Detect which cell encompasses the target text, then output its [X, Y] center coordinate. 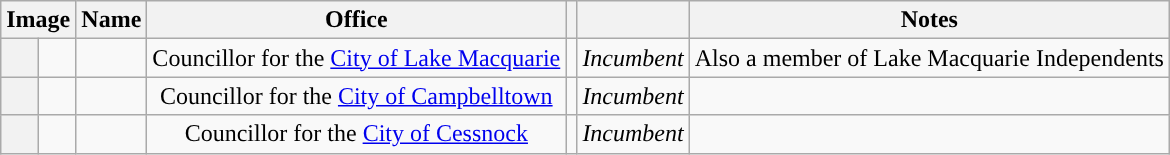
Councillor for the City of Campbelltown [356, 96]
Name [112, 20]
Councillor for the City of Cessnock [356, 134]
Notes [929, 20]
Also a member of Lake Macquarie Independents [929, 58]
Image [38, 20]
Office [356, 20]
Councillor for the City of Lake Macquarie [356, 58]
